Return the [x, y] coordinate for the center point of the cell that contains the specified text.  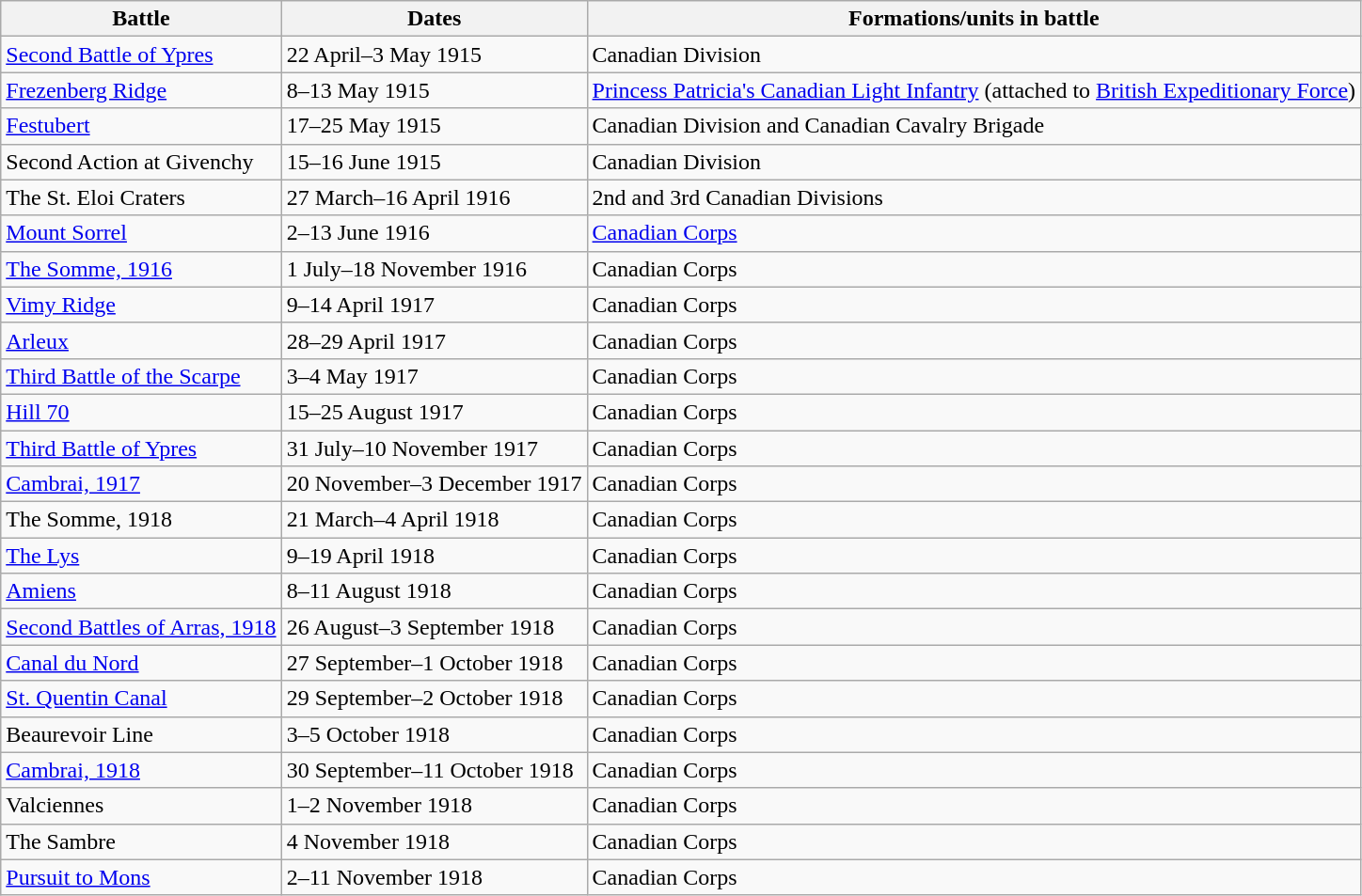
Second Battles of Arras, 1918 [141, 627]
22 April–3 May 1915 [435, 55]
1–2 November 1918 [435, 806]
Cambrai, 1918 [141, 770]
Mount Sorrel [141, 233]
29 September–2 October 1918 [435, 699]
Frezenberg Ridge [141, 90]
The Lys [141, 556]
The Somme, 1916 [141, 269]
2–13 June 1916 [435, 233]
2nd and 3rd Canadian Divisions [974, 197]
The St. Eloi Craters [141, 197]
8–13 May 1915 [435, 90]
1 July–18 November 1916 [435, 269]
15–25 August 1917 [435, 412]
Formations/units in battle [974, 19]
Third Battle of the Scarpe [141, 376]
Cambrai, 1917 [141, 484]
27 September–1 October 1918 [435, 663]
30 September–11 October 1918 [435, 770]
Dates [435, 19]
9–19 April 1918 [435, 556]
Second Battle of Ypres [141, 55]
Vimy Ridge [141, 305]
Amiens [141, 591]
Pursuit to Mons [141, 877]
15–16 June 1915 [435, 162]
Beaurevoir Line [141, 734]
4 November 1918 [435, 841]
2–11 November 1918 [435, 877]
28–29 April 1917 [435, 340]
Hill 70 [141, 412]
Battle [141, 19]
Canal du Nord [141, 663]
St. Quentin Canal [141, 699]
17–25 May 1915 [435, 126]
3–4 May 1917 [435, 376]
Canadian Division and Canadian Cavalry Brigade [974, 126]
21 March–4 April 1918 [435, 520]
3–5 October 1918 [435, 734]
Third Battle of Ypres [141, 448]
Festubert [141, 126]
26 August–3 September 1918 [435, 627]
Arleux [141, 340]
Valciennes [141, 806]
8–11 August 1918 [435, 591]
The Sambre [141, 841]
9–14 April 1917 [435, 305]
Second Action at Givenchy [141, 162]
31 July–10 November 1917 [435, 448]
20 November–3 December 1917 [435, 484]
Princess Patricia's Canadian Light Infantry (attached to British Expeditionary Force) [974, 90]
The Somme, 1918 [141, 520]
27 March–16 April 1916 [435, 197]
